Determine the [X, Y] coordinate at the center of the cell enclosing the given text.  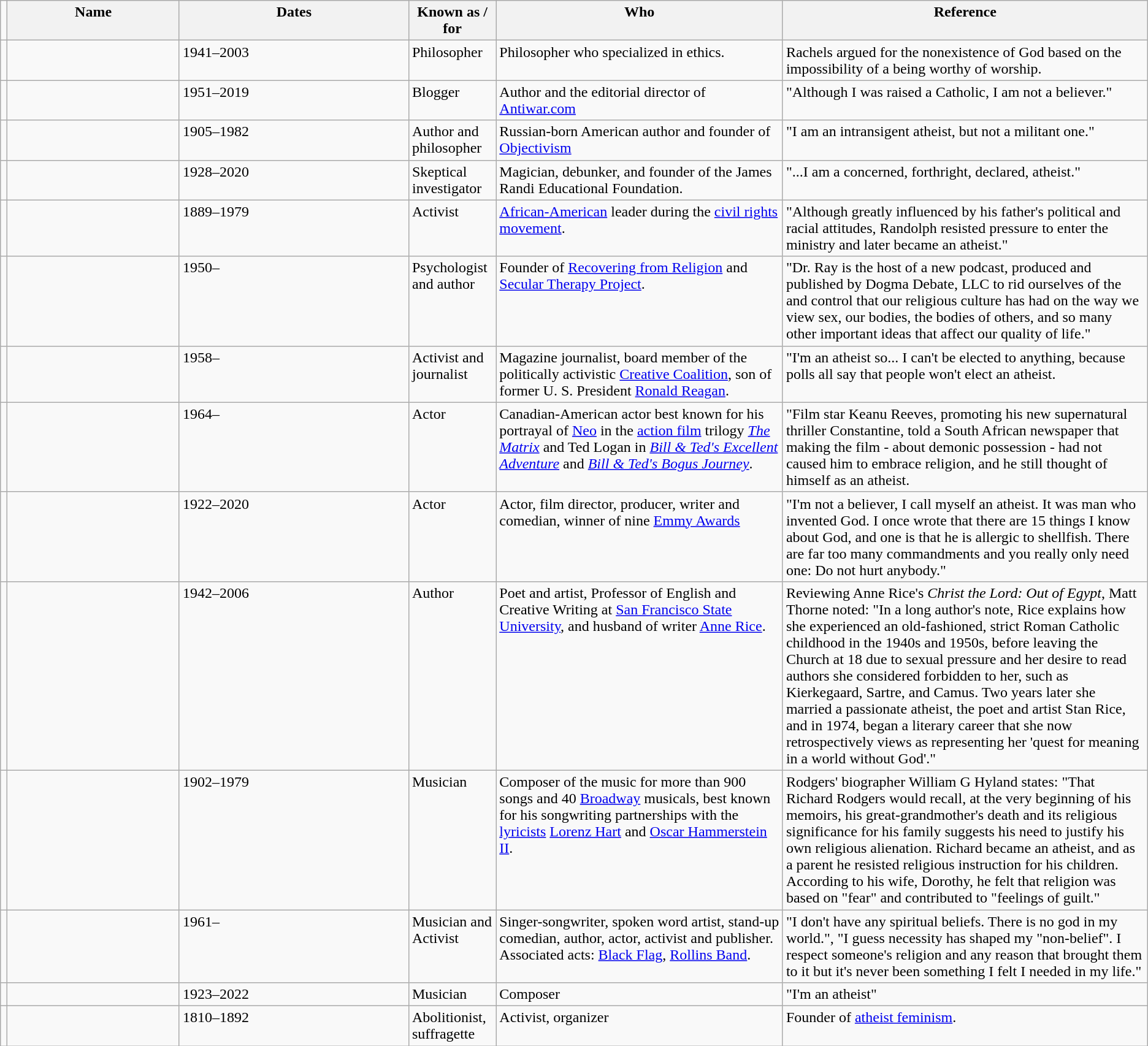
Abolitionist, suffragette [452, 1026]
Skeptical investigator [452, 180]
1942–2006 [294, 676]
"Although I was raised a Catholic, I am not a believer." [965, 101]
Musician and Activist [452, 947]
Psychologist and author [452, 301]
1922–2020 [294, 536]
African-American leader during the civil rights movement. [640, 228]
"I'm an atheist" [965, 994]
Author and the editorial director of Antiwar.com [640, 101]
1902–1979 [294, 840]
Activist [452, 228]
1951–2019 [294, 101]
Blogger [452, 101]
1964– [294, 447]
1889–1979 [294, 228]
Rachels argued for the nonexistence of God based on the impossibility of a being worthy of worship. [965, 60]
1810–1892 [294, 1026]
Actor, film director, producer, writer and comedian, winner of nine Emmy Awards [640, 536]
Dates [294, 21]
1923–2022 [294, 994]
Composer [640, 994]
Author and philosopher [452, 140]
Reference [965, 21]
Philosopher who specialized in ethics. [640, 60]
"I'm an atheist so... I can't be elected to anything, because polls all say that people won't elect an atheist. [965, 374]
1958– [294, 374]
Activist and journalist [452, 374]
Founder of atheist feminism. [965, 1026]
Name [93, 21]
"...I am a concerned, forthright, declared, atheist." [965, 180]
Known as / for [452, 21]
Activist, organizer [640, 1026]
Singer-songwriter, spoken word artist, stand-up comedian, author, actor, activist and publisher. Associated acts: Black Flag, Rollins Band. [640, 947]
1941–2003 [294, 60]
1961– [294, 947]
Author [452, 676]
Founder of Recovering from Religion and Secular Therapy Project. [640, 301]
1928–2020 [294, 180]
Russian-born American author and founder of Objectivism [640, 140]
Who [640, 21]
Magician, debunker, and founder of the James Randi Educational Foundation. [640, 180]
"I am an intransigent atheist, but not a militant one." [965, 140]
Magazine journalist, board member of the politically activistic Creative Coalition, son of former U. S. President Ronald Reagan. [640, 374]
Philosopher [452, 60]
1905–1982 [294, 140]
1950– [294, 301]
Poet and artist, Professor of English and Creative Writing at San Francisco State University, and husband of writer Anne Rice. [640, 676]
